From the cell containing the given text, extract its center point as (X, Y) coordinate. 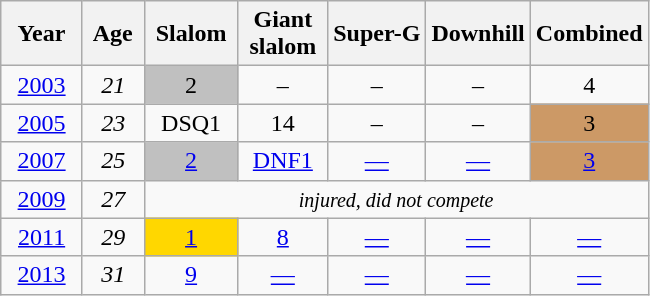
25 (113, 161)
2003 (42, 85)
9 (191, 275)
21 (113, 85)
2013 (42, 275)
Age (113, 34)
Combined (589, 34)
Downhill (478, 34)
1 (191, 237)
27 (113, 199)
Super-G (377, 34)
2005 (42, 123)
DNF1 (283, 161)
8 (283, 237)
2009 (42, 199)
Giant slalom (283, 34)
Slalom (191, 34)
2011 (42, 237)
DSQ1 (191, 123)
31 (113, 275)
14 (283, 123)
injured, did not compete (396, 199)
2007 (42, 161)
23 (113, 123)
29 (113, 237)
Year (42, 34)
4 (589, 85)
